Return the (x, y) coordinate for the center point of the cell that contains the specified text.  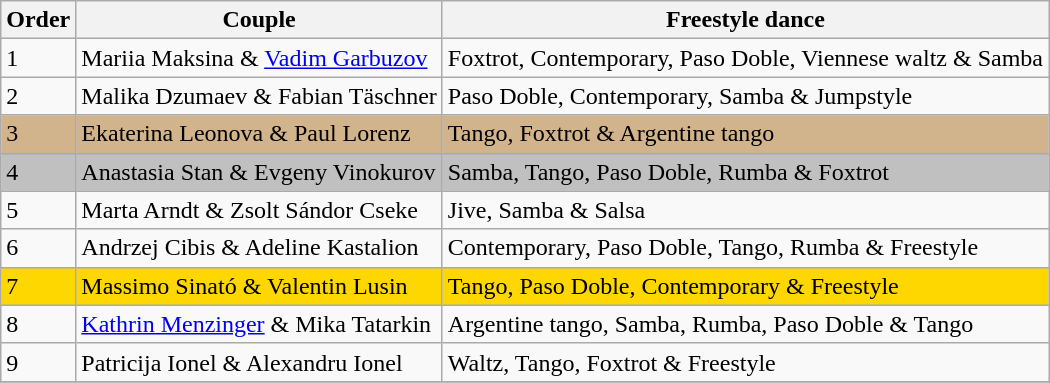
Couple (260, 20)
Samba, Tango, Paso Doble, Rumba & Foxtrot (745, 172)
Tango, Foxtrot & Argentine tango (745, 134)
Anastasia Stan & Evgeny Vinokurov (260, 172)
6 (38, 248)
8 (38, 324)
Waltz, Tango, Foxtrot & Freestyle (745, 362)
Mariia Maksina & Vadim Garbuzov (260, 58)
Malika Dzumaev & Fabian Täschner (260, 96)
Marta Arndt & Zsolt Sándor Cseke (260, 210)
Tango, Paso Doble, Contemporary & Freestyle (745, 286)
Contemporary, Paso Doble, Tango, Rumba & Freestyle (745, 248)
Foxtrot, Contemporary, Paso Doble, Viennese waltz & Samba (745, 58)
Andrzej Cibis & Adeline Kastalion (260, 248)
Patricija Ionel & Alexandru Ionel (260, 362)
1 (38, 58)
4 (38, 172)
Argentine tango, Samba, Rumba, Paso Doble & Tango (745, 324)
Order (38, 20)
3 (38, 134)
7 (38, 286)
9 (38, 362)
Ekaterina Leonova & Paul Lorenz (260, 134)
Jive, Samba & Salsa (745, 210)
Massimo Sinató & Valentin Lusin (260, 286)
2 (38, 96)
Kathrin Menzinger & Mika Tatarkin (260, 324)
5 (38, 210)
Freestyle dance (745, 20)
Paso Doble, Contemporary, Samba & Jumpstyle (745, 96)
